Identify which cell holds the provided text, then report its [x, y] central coordinate. 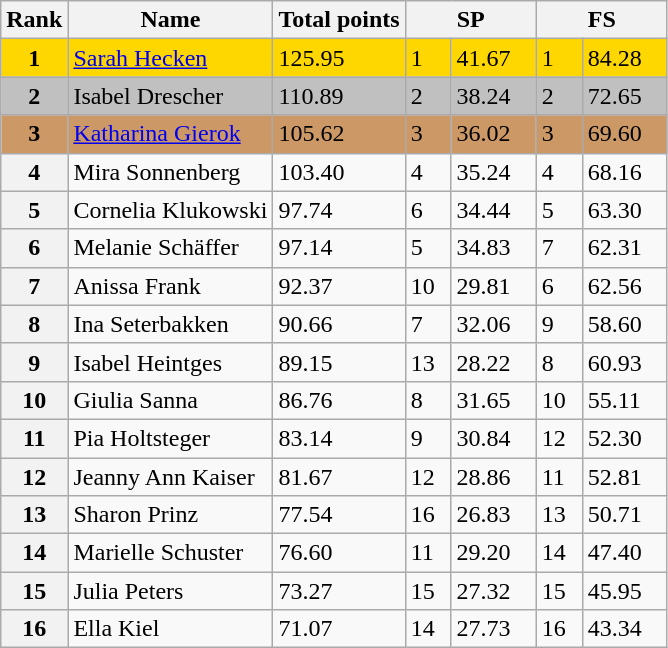
29.20 [494, 553]
52.81 [624, 477]
89.15 [339, 362]
83.14 [339, 438]
Katharina Gierok [170, 134]
26.83 [494, 515]
84.28 [624, 58]
110.89 [339, 96]
Name [170, 20]
58.60 [624, 324]
35.24 [494, 172]
SP [470, 20]
Pia Holtsteger [170, 438]
77.54 [339, 515]
Rank [34, 20]
73.27 [339, 591]
34.83 [494, 248]
30.84 [494, 438]
50.71 [624, 515]
Isabel Heintges [170, 362]
62.56 [624, 286]
Jeanny Ann Kaiser [170, 477]
90.66 [339, 324]
92.37 [339, 286]
55.11 [624, 400]
Sharon Prinz [170, 515]
105.62 [339, 134]
27.73 [494, 629]
125.95 [339, 58]
36.02 [494, 134]
Ella Kiel [170, 629]
38.24 [494, 96]
28.22 [494, 362]
Melanie Schäffer [170, 248]
28.86 [494, 477]
Cornelia Klukowski [170, 210]
Marielle Schuster [170, 553]
Total points [339, 20]
41.67 [494, 58]
32.06 [494, 324]
68.16 [624, 172]
72.65 [624, 96]
Sarah Hecken [170, 58]
FS [602, 20]
43.34 [624, 629]
47.40 [624, 553]
Julia Peters [170, 591]
Isabel Drescher [170, 96]
34.44 [494, 210]
27.32 [494, 591]
63.30 [624, 210]
103.40 [339, 172]
71.07 [339, 629]
29.81 [494, 286]
45.95 [624, 591]
86.76 [339, 400]
52.30 [624, 438]
Anissa Frank [170, 286]
31.65 [494, 400]
Ina Seterbakken [170, 324]
97.74 [339, 210]
Mira Sonnenberg [170, 172]
76.60 [339, 553]
97.14 [339, 248]
81.67 [339, 477]
60.93 [624, 362]
Giulia Sanna [170, 400]
69.60 [624, 134]
62.31 [624, 248]
